Scan for the cell matching the given text and deliver its (x, y) coordinate at center. 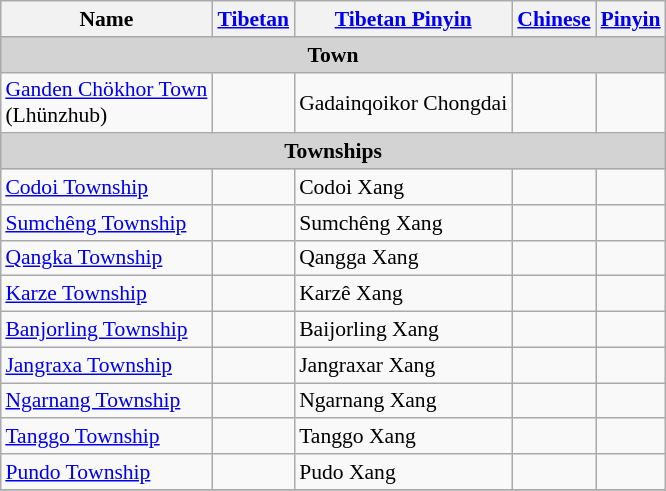
Tanggo Township (106, 436)
Sumchêng Township (106, 222)
Karze Township (106, 294)
Name (106, 19)
Qangga Xang (403, 258)
Karzê Xang (403, 294)
Ganden Chökhor Town(Lhünzhub) (106, 102)
Baijorling Xang (403, 329)
Pudo Xang (403, 472)
Codoi Xang (403, 187)
Banjorling Township (106, 329)
Jangraxar Xang (403, 365)
Pinyin (631, 19)
Tibetan Pinyin (403, 19)
Qangka Township (106, 258)
Pundo Township (106, 472)
Sumchêng Xang (403, 222)
Codoi Township (106, 187)
Town (332, 54)
Ngarnang Xang (403, 400)
Townships (332, 151)
Ngarnang Township (106, 400)
Jangraxa Township (106, 365)
Gadainqoikor Chongdai (403, 102)
Tanggo Xang (403, 436)
Chinese (554, 19)
Tibetan (253, 19)
